Locate the cell with the specified text and output its (X, Y) center coordinate. 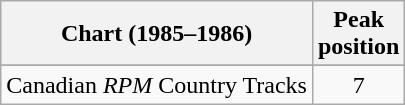
Peakposition (358, 34)
Canadian RPM Country Tracks (157, 85)
7 (358, 85)
Chart (1985–1986) (157, 34)
